Identify which cell holds the provided text, then report its (x, y) central coordinate. 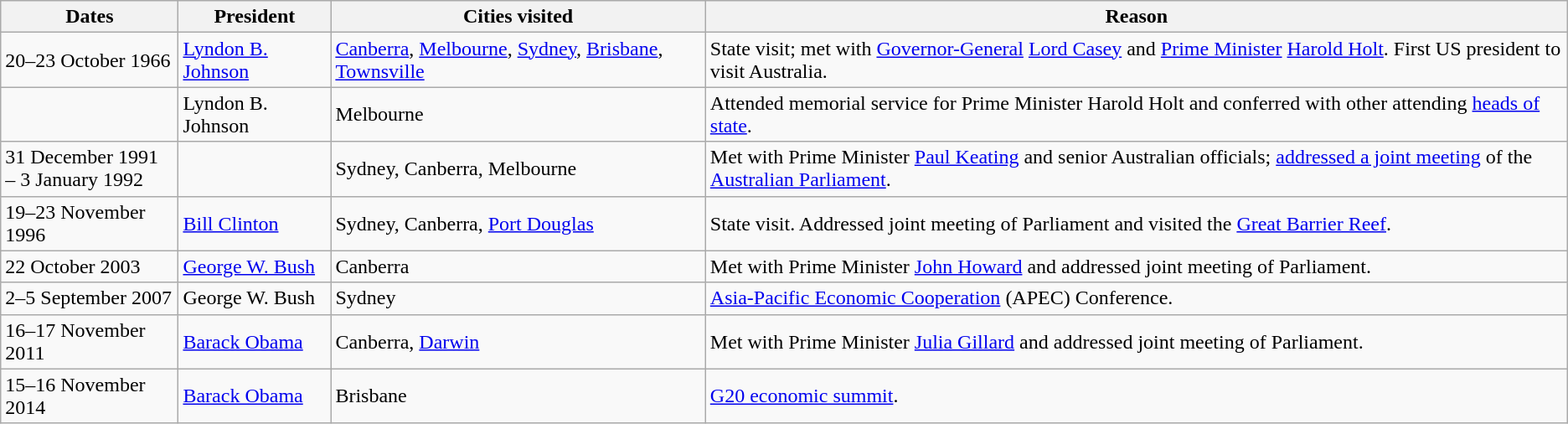
20–23 October 1966 (90, 60)
Canberra (518, 266)
Brisbane (518, 396)
22 October 2003 (90, 266)
Melbourne (518, 114)
Bill Clinton (255, 223)
G20 economic summit. (1136, 396)
16–17 November 2011 (90, 342)
Dates (90, 17)
Sydney, Canberra, Melbourne (518, 169)
Cities visited (518, 17)
Canberra, Darwin (518, 342)
Attended memorial service for Prime Minister Harold Holt and conferred with other attending heads of state. (1136, 114)
2–5 September 2007 (90, 298)
Sydney (518, 298)
Asia-Pacific Economic Cooperation (APEC) Conference. (1136, 298)
Met with Prime Minister Julia Gillard and addressed joint meeting of Parliament. (1136, 342)
Met with Prime Minister Paul Keating and senior Australian officials; addressed a joint meeting of the Australian Parliament. (1136, 169)
Sydney, Canberra, Port Douglas (518, 223)
President (255, 17)
19–23 November 1996 (90, 223)
State visit; met with Governor-General Lord Casey and Prime Minister Harold Holt. First US president to visit Australia. (1136, 60)
Canberra, Melbourne, Sydney, Brisbane, Townsville (518, 60)
Met with Prime Minister John Howard and addressed joint meeting of Parliament. (1136, 266)
15–16 November 2014 (90, 396)
31 December 1991– 3 January 1992 (90, 169)
State visit. Addressed joint meeting of Parliament and visited the Great Barrier Reef. (1136, 223)
Reason (1136, 17)
